Scan for the cell matching the given text and deliver its (x, y) coordinate at center. 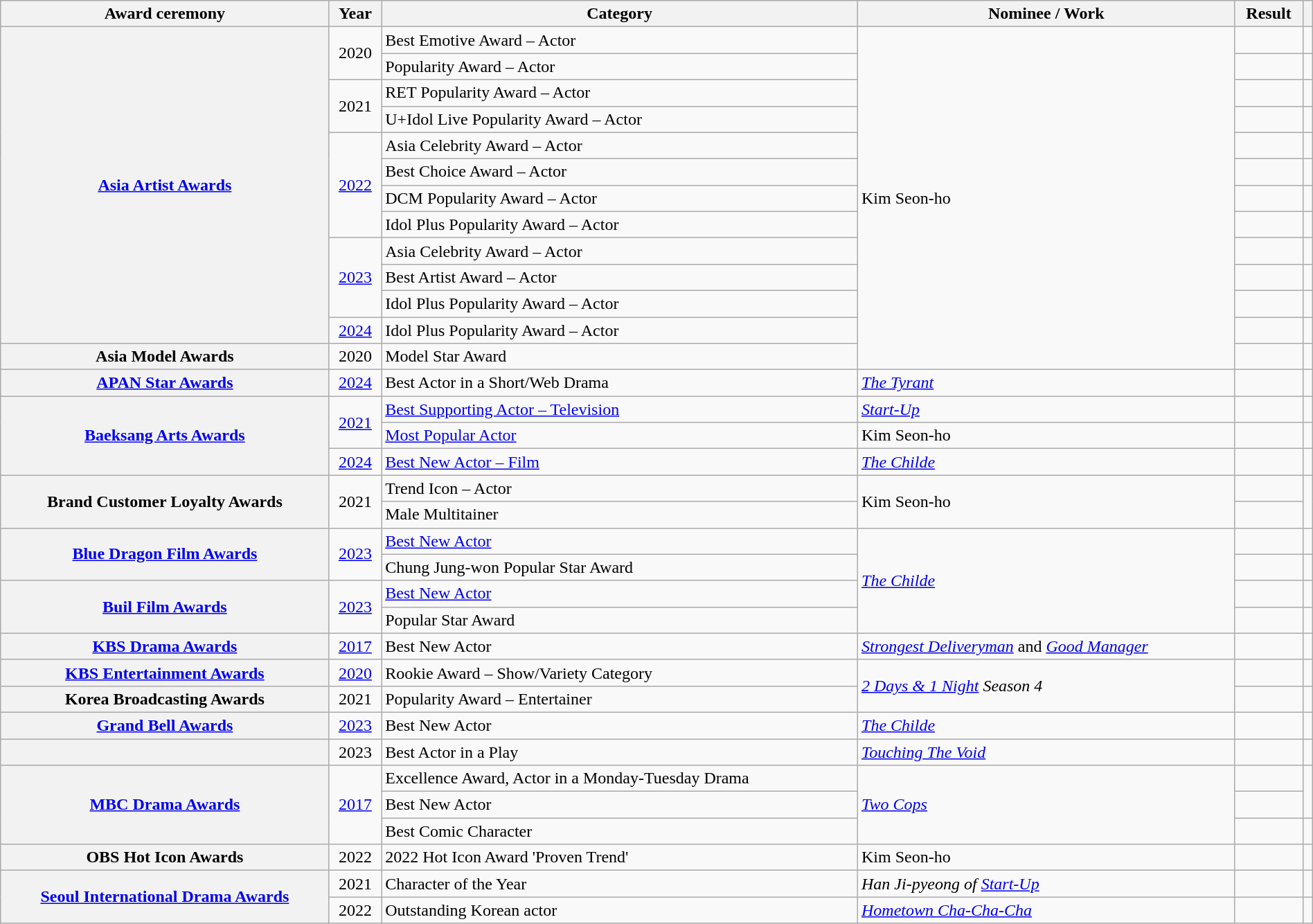
Nominee / Work (1047, 14)
Best Supporting Actor – Television (620, 409)
Trend Icon – Actor (620, 488)
2022 Hot Icon Award 'Proven Trend' (620, 858)
Male Multitainer (620, 515)
Award ceremony (165, 14)
Grand Bell Awards (165, 725)
APAN Star Awards (165, 383)
The Tyrant (1047, 383)
Blue Dragon Film Awards (165, 554)
Model Star Award (620, 357)
Character of the Year (620, 884)
Buil Film Awards (165, 607)
OBS Hot Icon Awards (165, 858)
Asia Model Awards (165, 357)
Result (1269, 14)
Touching The Void (1047, 752)
Popularity Award – Entertainer (620, 699)
Strongest Deliveryman and Good Manager (1047, 646)
KBS Drama Awards (165, 646)
Baeksang Arts Awards (165, 436)
Best New Actor – Film (620, 462)
MBC Drama Awards (165, 805)
KBS Entertainment Awards (165, 673)
Category (620, 14)
Best Actor in a Short/Web Drama (620, 383)
Two Cops (1047, 805)
Hometown Cha-Cha-Cha (1047, 910)
Chung Jung-won Popular Star Award (620, 567)
RET Popularity Award – Actor (620, 93)
Seoul International Drama Awards (165, 897)
Asia Artist Awards (165, 186)
Korea Broadcasting Awards (165, 699)
Rookie Award – Show/Variety Category (620, 673)
Year (355, 14)
2 Days & 1 Night Season 4 (1047, 686)
Best Choice Award – Actor (620, 172)
Best Artist Award – Actor (620, 277)
Best Actor in a Play (620, 752)
Excellence Award, Actor in a Monday-Tuesday Drama (620, 779)
Brand Customer Loyalty Awards (165, 501)
Popularity Award – Actor (620, 66)
U+Idol Live Popularity Award – Actor (620, 119)
Han Ji-pyeong of Start-Up (1047, 884)
DCM Popularity Award – Actor (620, 198)
Start-Up (1047, 409)
Outstanding Korean actor (620, 910)
Best Comic Character (620, 831)
Popular Star Award (620, 620)
Best Emotive Award – Actor (620, 40)
Most Popular Actor (620, 436)
